Return the [X, Y] coordinate for the center point of the cell that contains the specified text.  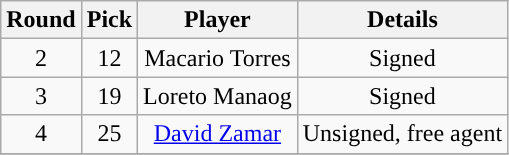
4 [41, 134]
Player [218, 20]
Loreto Manaog [218, 96]
12 [109, 58]
Pick [109, 20]
Details [402, 20]
25 [109, 134]
2 [41, 58]
Unsigned, free agent [402, 134]
3 [41, 96]
David Zamar [218, 134]
Round [41, 20]
19 [109, 96]
Macario Torres [218, 58]
